Determine the [x, y] coordinate at the center of the cell enclosing the given text.  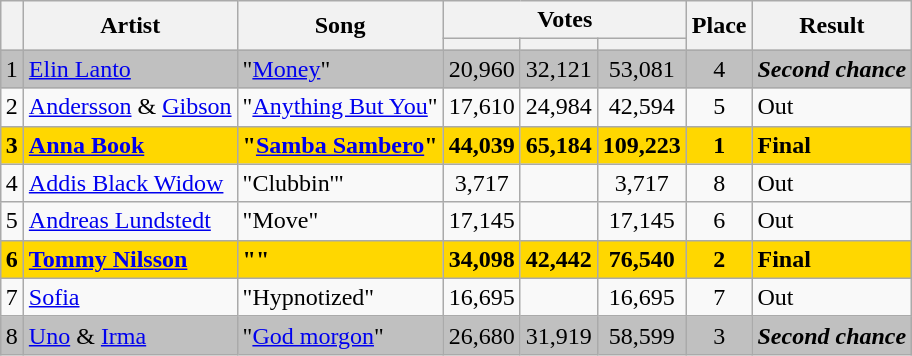
Artist [130, 26]
109,223 [642, 145]
58,599 [642, 335]
"Money" [340, 69]
Elin Lanto [130, 69]
Addis Black Widow [130, 183]
Tommy Nilsson [130, 259]
"Move" [340, 221]
"Samba Sambero" [340, 145]
32,121 [558, 69]
26,680 [482, 335]
Place [719, 26]
34,098 [482, 259]
"Hypnotized" [340, 297]
"" [340, 259]
42,442 [558, 259]
Song [340, 26]
53,081 [642, 69]
Andreas Lundstedt [130, 221]
"Anything But You" [340, 107]
42,594 [642, 107]
76,540 [642, 259]
"Clubbin'" [340, 183]
24,984 [558, 107]
Votes [564, 20]
Uno & Irma [130, 335]
31,919 [558, 335]
Result [832, 26]
17,610 [482, 107]
44,039 [482, 145]
Sofia [130, 297]
"God morgon" [340, 335]
65,184 [558, 145]
Andersson & Gibson [130, 107]
Anna Book [130, 145]
20,960 [482, 69]
